Search for the cell housing the specified text and yield its [X, Y] center coordinate. 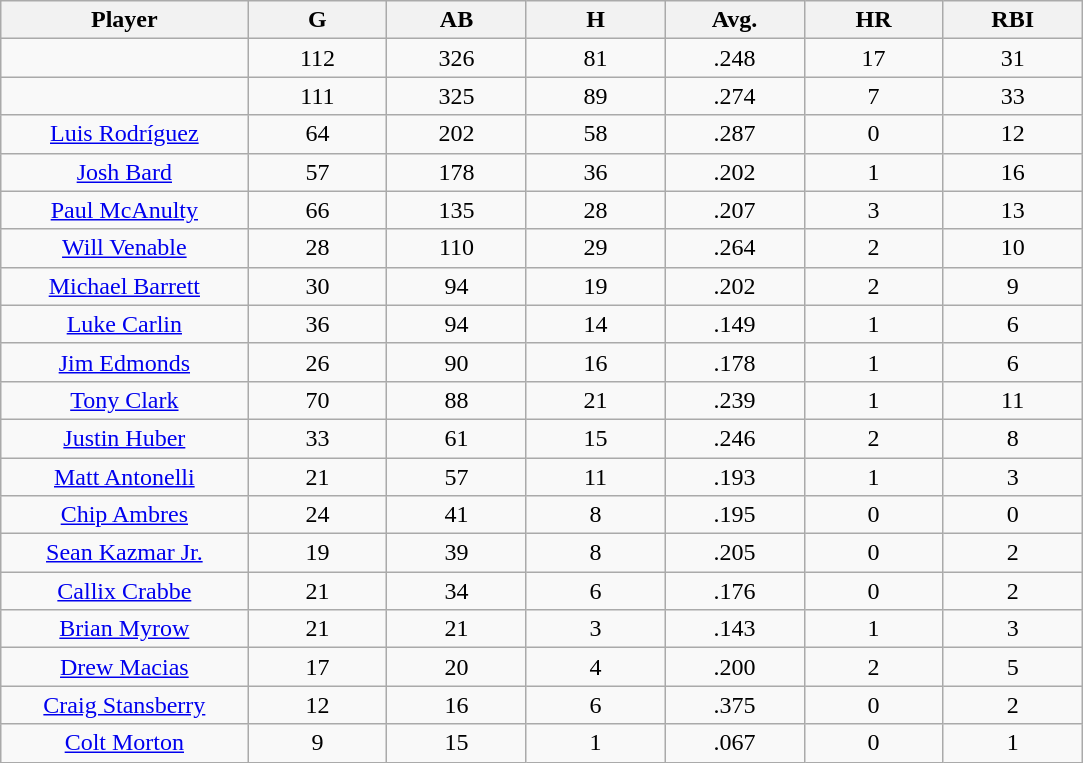
20 [456, 667]
Sean Kazmar Jr. [124, 553]
135 [456, 210]
10 [1012, 248]
Paul McAnulty [124, 210]
24 [318, 515]
88 [456, 400]
.287 [734, 134]
31 [1012, 58]
Player [124, 20]
Chip Ambres [124, 515]
325 [456, 96]
4 [596, 667]
Will Venable [124, 248]
26 [318, 362]
Michael Barrett [124, 286]
.067 [734, 743]
.143 [734, 629]
Avg. [734, 20]
Josh Bard [124, 172]
13 [1012, 210]
70 [318, 400]
64 [318, 134]
HR [874, 20]
58 [596, 134]
61 [456, 438]
Tony Clark [124, 400]
Jim Edmonds [124, 362]
5 [1012, 667]
89 [596, 96]
Drew Macias [124, 667]
.200 [734, 667]
RBI [1012, 20]
178 [456, 172]
34 [456, 591]
.239 [734, 400]
.205 [734, 553]
.207 [734, 210]
111 [318, 96]
29 [596, 248]
Matt Antonelli [124, 477]
.375 [734, 705]
81 [596, 58]
7 [874, 96]
.246 [734, 438]
.178 [734, 362]
H [596, 20]
41 [456, 515]
.195 [734, 515]
.193 [734, 477]
G [318, 20]
Brian Myrow [124, 629]
.149 [734, 324]
14 [596, 324]
Luke Carlin [124, 324]
202 [456, 134]
326 [456, 58]
.274 [734, 96]
Justin Huber [124, 438]
AB [456, 20]
.248 [734, 58]
39 [456, 553]
90 [456, 362]
112 [318, 58]
Colt Morton [124, 743]
.176 [734, 591]
Callix Crabbe [124, 591]
66 [318, 210]
.264 [734, 248]
30 [318, 286]
Luis Rodríguez [124, 134]
Craig Stansberry [124, 705]
110 [456, 248]
